Scan for the cell matching the given text and deliver its [X, Y] coordinate at center. 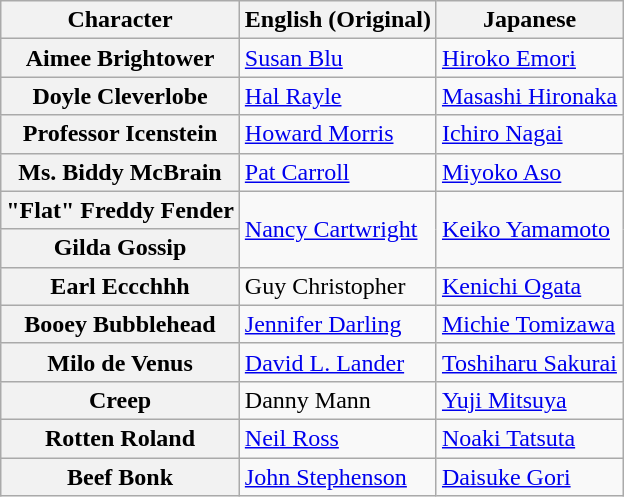
Milo de Venus [120, 362]
Earl Eccchhh [120, 286]
Daisuke Gori [529, 477]
John Stephenson [338, 477]
Gilda Gossip [120, 248]
Beef Bonk [120, 477]
Character [120, 20]
Professor Icenstein [120, 134]
Yuji Mitsuya [529, 400]
Neil Ross [338, 438]
"Flat" Freddy Fender [120, 210]
Hiroko Emori [529, 58]
Pat Carroll [338, 172]
Booey Bubblehead [120, 324]
Ms. Biddy McBrain [120, 172]
Howard Morris [338, 134]
Hal Rayle [338, 96]
Noaki Tatsuta [529, 438]
Masashi Hironaka [529, 96]
Japanese [529, 20]
Kenichi Ogata [529, 286]
English (Original) [338, 20]
Danny Mann [338, 400]
Jennifer Darling [338, 324]
Nancy Cartwright [338, 229]
Ichiro Nagai [529, 134]
Toshiharu Sakurai [529, 362]
Susan Blu [338, 58]
Guy Christopher [338, 286]
David L. Lander [338, 362]
Aimee Brightower [120, 58]
Miyoko Aso [529, 172]
Doyle Cleverlobe [120, 96]
Rotten Roland [120, 438]
Keiko Yamamoto [529, 229]
Creep [120, 400]
Michie Tomizawa [529, 324]
